Return the [x, y] coordinate for the center point of the cell that contains the specified text.  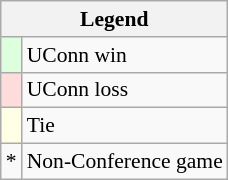
UConn win [125, 55]
* [12, 162]
Legend [114, 19]
Tie [125, 126]
UConn loss [125, 90]
Non-Conference game [125, 162]
